Locate the cell with the specified text and output its (x, y) center coordinate. 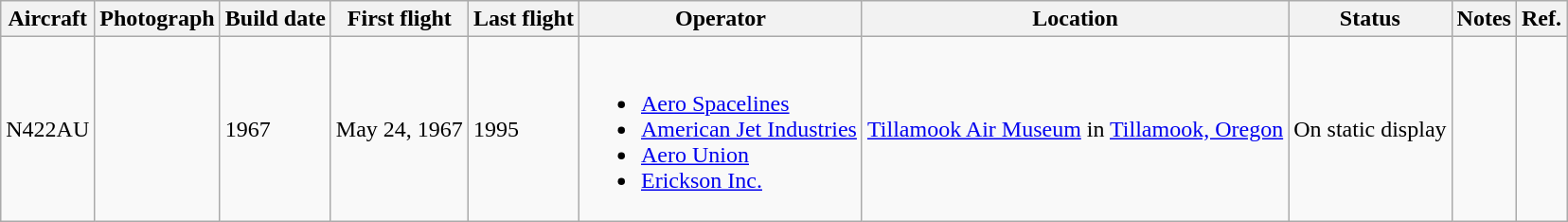
Photograph (157, 19)
Build date (275, 19)
Location (1075, 19)
Last flight (523, 19)
Tillamook Air Museum in Tillamook, Oregon (1075, 129)
1967 (275, 129)
Notes (1484, 19)
Status (1370, 19)
Operator (720, 19)
1995 (523, 129)
N422AU (47, 129)
Aero SpacelinesAmerican Jet IndustriesAero UnionErickson Inc. (720, 129)
First flight (400, 19)
May 24, 1967 (400, 129)
Aircraft (47, 19)
Ref. (1541, 19)
On static display (1370, 129)
